Provide the [x, y] coordinate of the cell's center where the given text is located.  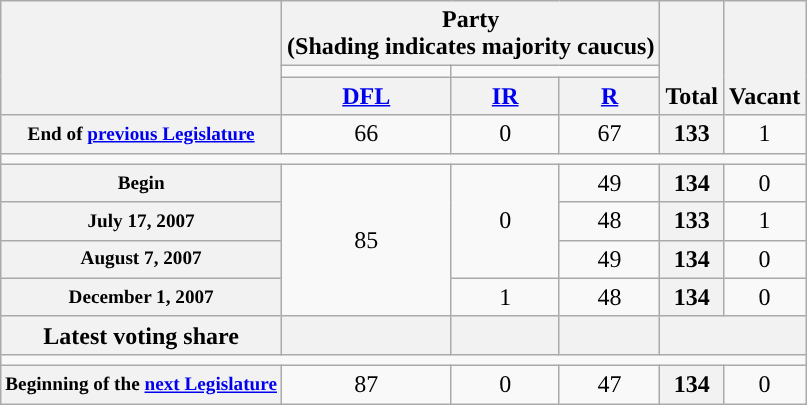
67 [610, 134]
Beginning of the next Legislature [142, 384]
Begin [142, 183]
IR [505, 96]
Total [692, 58]
47 [610, 384]
87 [367, 384]
85 [367, 240]
August 7, 2007 [142, 259]
66 [367, 134]
December 1, 2007 [142, 297]
Latest voting share [142, 335]
Vacant [764, 58]
DFL [367, 96]
R [610, 96]
Party (Shading indicates majority caucus) [471, 34]
End of previous Legislature [142, 134]
July 17, 2007 [142, 221]
